Output the [x, y] coordinate of the center of the cell containing the given text.  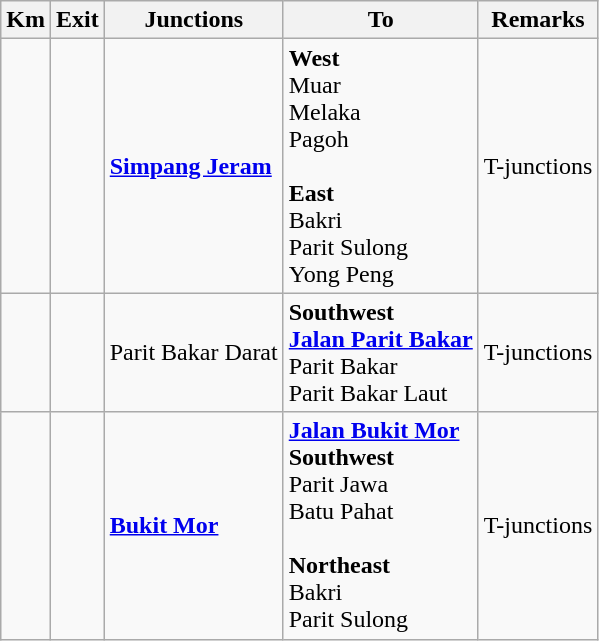
Simpang Jeram [194, 166]
Remarks [538, 20]
Southwest Jalan Parit BakarParit BakarParit Bakar Laut [380, 352]
Bukit Mor [194, 526]
Jalan Bukit MorSouthwest Parit Jawa Batu PahatNortheast Bakri Parit Sulong [380, 526]
Km [26, 20]
West Muar Melaka PagohEast Bakri Parit Sulong Yong Peng [380, 166]
Junctions [194, 20]
Exit [77, 20]
Parit Bakar Darat [194, 352]
To [380, 20]
